From the cell containing the given text, extract its center point as [x, y] coordinate. 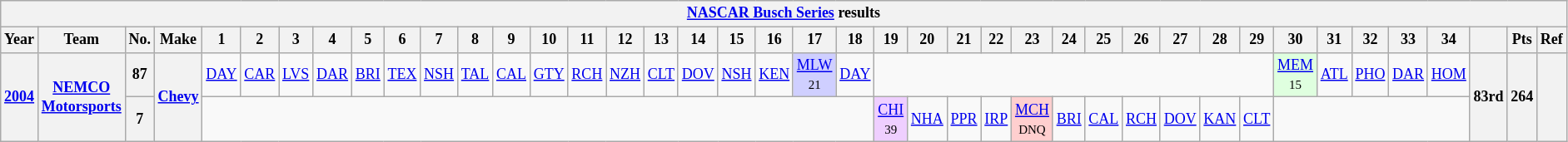
10 [549, 40]
264 [1522, 96]
28 [1220, 40]
31 [1334, 40]
HOM [1449, 75]
26 [1142, 40]
MEM15 [1296, 75]
KAN [1220, 120]
20 [928, 40]
23 [1033, 40]
21 [964, 40]
TAL [475, 75]
Chevy [178, 96]
Ref [1551, 40]
25 [1104, 40]
IRP [996, 120]
CAR [260, 75]
18 [855, 40]
27 [1180, 40]
2 [260, 40]
4 [333, 40]
17 [814, 40]
11 [587, 40]
15 [736, 40]
GTY [549, 75]
12 [625, 40]
Team [82, 40]
5 [368, 40]
33 [1409, 40]
NHA [928, 120]
2004 [20, 96]
29 [1257, 40]
ATL [1334, 75]
TEX [402, 75]
Year [20, 40]
NEMCO Motorsports [82, 96]
24 [1069, 40]
CHI39 [891, 120]
30 [1296, 40]
13 [661, 40]
MLW21 [814, 75]
3 [296, 40]
87 [140, 75]
NASCAR Busch Series results [784, 13]
9 [511, 40]
PPR [964, 120]
6 [402, 40]
MCHDNQ [1033, 120]
16 [774, 40]
34 [1449, 40]
14 [698, 40]
No. [140, 40]
83rd [1489, 96]
22 [996, 40]
NZH [625, 75]
PHO [1371, 75]
19 [891, 40]
Make [178, 40]
LVS [296, 75]
KEN [774, 75]
8 [475, 40]
32 [1371, 40]
1 [222, 40]
Pts [1522, 40]
